Capture the cell that displays the provided text and extract its [x, y] central coordinate. 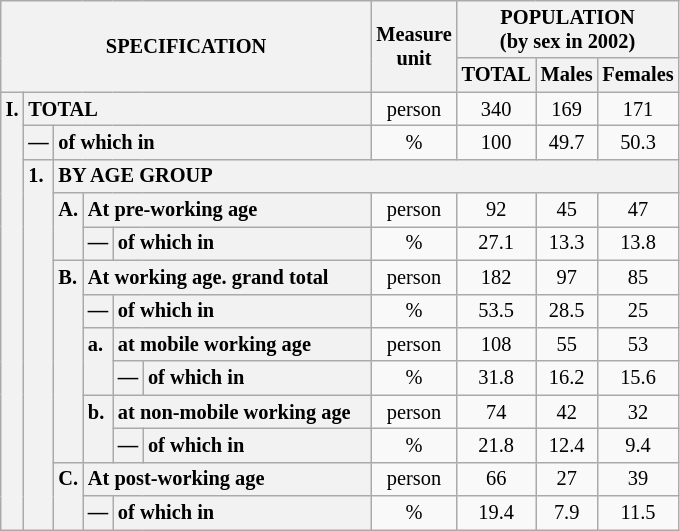
13.3 [567, 243]
27 [567, 479]
32 [638, 412]
31.8 [496, 378]
108 [496, 344]
39 [638, 479]
1. [38, 344]
45 [567, 210]
171 [638, 109]
Males [567, 75]
169 [567, 109]
At pre-working age [227, 210]
53.5 [496, 311]
15.6 [638, 378]
53 [638, 344]
a. [98, 360]
85 [638, 277]
9.4 [638, 445]
16.2 [567, 378]
SPECIFICATION [186, 46]
Females [638, 75]
A. [68, 226]
182 [496, 277]
50.3 [638, 142]
13.8 [638, 243]
28.5 [567, 311]
92 [496, 210]
12.4 [567, 445]
19.4 [496, 513]
55 [567, 344]
66 [496, 479]
97 [567, 277]
B. [68, 361]
at non-mobile working age [242, 412]
I. [12, 311]
21.8 [496, 445]
b. [98, 428]
At post-working age [227, 479]
340 [496, 109]
Measure unit [414, 46]
27.1 [496, 243]
at mobile working age [242, 344]
C. [68, 496]
100 [496, 142]
47 [638, 210]
11.5 [638, 513]
7.9 [567, 513]
42 [567, 412]
49.7 [567, 142]
At working age. grand total [227, 277]
25 [638, 311]
POPULATION (by sex in 2002) [568, 29]
BY AGE GROUP [366, 176]
74 [496, 412]
